Find where the given text appears and provide that cell's center as (X, Y) coordinate. 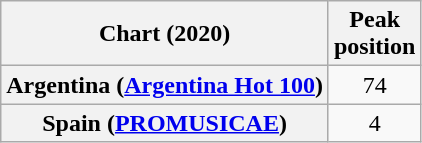
Argentina (Argentina Hot 100) (165, 85)
Peakposition (374, 34)
74 (374, 85)
Spain (PROMUSICAE) (165, 123)
Chart (2020) (165, 34)
4 (374, 123)
